Pinpoint the cell where the given text exists, returning its (x, y) midpoint coordinate. 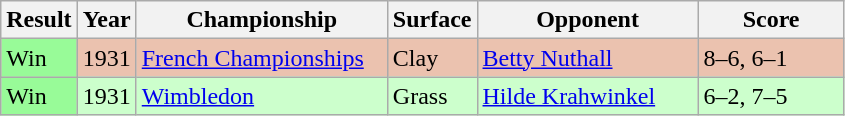
Score (771, 20)
Betty Nuthall (588, 58)
Opponent (588, 20)
8–6, 6–1 (771, 58)
Grass (432, 96)
Hilde Krahwinkel (588, 96)
Clay (432, 58)
Surface (432, 20)
Result (39, 20)
6–2, 7–5 (771, 96)
Championship (262, 20)
French Championships (262, 58)
Wimbledon (262, 96)
Year (106, 20)
